Pinpoint the cell where the given text exists, returning its [x, y] midpoint coordinate. 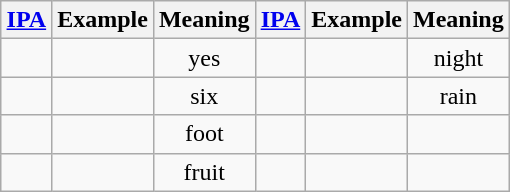
six [204, 96]
foot [204, 134]
rain [459, 96]
fruit [204, 172]
night [459, 58]
yes [204, 58]
